Output the [X, Y] coordinate of the center of the cell containing the given text.  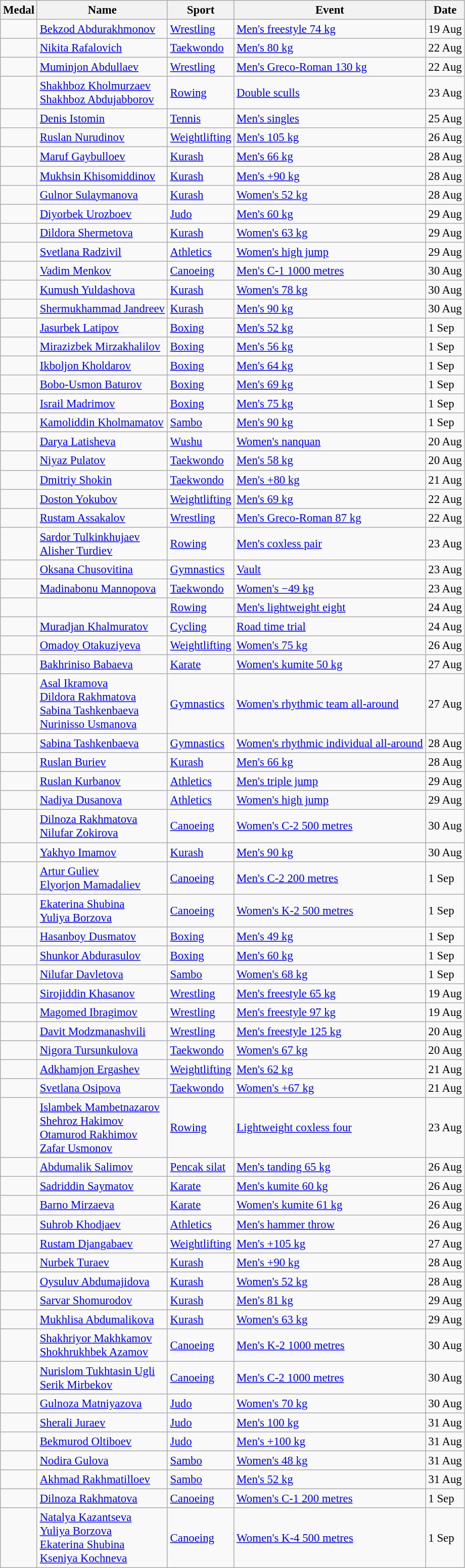
Men's 56 kg [330, 347]
Men's 49 kg [330, 936]
Akhmad Rakhmatilloev [102, 1480]
Sarvar Shomurodov [102, 1301]
Dildora Shermetova [102, 233]
Nurislom Tukhtasin UgliSerik Mirbekov [102, 1378]
Dmitriy Shokin [102, 480]
Cycling [201, 626]
Women's C-2 500 metres [330, 826]
Tennis [201, 119]
Men's freestyle 65 kg [330, 993]
Mirazizbek Mirzakhalilov [102, 347]
Vadim Menkov [102, 271]
Ikboljon Kholdarov [102, 366]
Name [102, 10]
Sherali Juraev [102, 1423]
Wushu [201, 442]
Men's 80 kg [330, 48]
Women's −49 kg [330, 588]
Gulnoza Matniyazova [102, 1404]
Men's C-2 200 metres [330, 878]
Pencak silat [201, 1167]
Women's 67 kg [330, 1050]
Omadoy Otakuziyeva [102, 645]
Diyorbek Urozboev [102, 214]
Men's C-1 1000 metres [330, 271]
Maruf Gaybulloev [102, 157]
Sadriddin Saymatov [102, 1186]
Sardor TulkinkhujaevAlisher Turdiev [102, 544]
Barno Mirzaeva [102, 1206]
Shermukhammad Jandreev [102, 309]
Men's singles [330, 119]
Medal [19, 10]
Men's freestyle 125 kg [330, 1031]
Gulnor Sulaymanova [102, 195]
Sirojiddin Khasanov [102, 993]
Women's kumite 50 kg [330, 665]
Men's +105 kg [330, 1243]
Men's coxless pair [330, 544]
Nurbek Turaev [102, 1262]
Women's 68 kg [330, 975]
Men's +100 kg [330, 1442]
Muminjon Abdullaev [102, 67]
Men's 75 kg [330, 404]
Date [445, 10]
Men's K-2 1000 metres [330, 1346]
Yakhyo Imamov [102, 852]
Asal IkramovaDildora RakhmatovaSabina TashkenbaevaNurinisso Usmanova [102, 704]
Men's freestyle 74 kg [330, 29]
Men's C-2 1000 metres [330, 1378]
Women's rhythmic individual all-around [330, 744]
Nigora Tursunkulova [102, 1050]
Nilufar Davletova [102, 975]
Double sculls [330, 93]
Magomed Ibragimov [102, 1012]
Women's kumite 61 kg [330, 1206]
Women's nanquan [330, 442]
Event [330, 10]
Men's 81 kg [330, 1301]
Ekaterina ShubinaYuliya Borzova [102, 911]
Ruslan Buriev [102, 762]
Doston Yokubov [102, 499]
Men's triple jump [330, 781]
Abdumalik Salimov [102, 1167]
Women's 48 kg [330, 1461]
Men's hammer throw [330, 1224]
Shunkor Abdurasulov [102, 955]
Svetlana Osipova [102, 1088]
Suhrob Khodjaev [102, 1224]
Adkhamjon Ergashev [102, 1070]
Lightweight coxless four [330, 1128]
Women's C-1 200 metres [330, 1499]
Bekmurod Oltiboev [102, 1442]
Ruslan Kurbanov [102, 781]
Bakhriniso Babaeva [102, 665]
Women's 75 kg [330, 645]
Svetlana Radzivil [102, 252]
Men's 105 kg [330, 138]
Women's rhythmic team all-around [330, 704]
Islambek MambetnazarovShehroz HakimovOtamurod RakhimovZafar Usmonov [102, 1128]
Denis Istomin [102, 119]
Davit Modzmanashvili [102, 1031]
Dilnoza Rakhmatova [102, 1499]
Kumush Yuldashova [102, 290]
Nodira Gulova [102, 1461]
Oysuluv Abdumajidova [102, 1281]
Men's 64 kg [330, 366]
Women's 70 kg [330, 1404]
Bobo-Usmon Baturov [102, 385]
Ruslan Nurudinov [102, 138]
Men's +80 kg [330, 480]
Israil Madrimov [102, 404]
Bekzod Abdurakhmonov [102, 29]
Men's tanding 65 kg [330, 1167]
Darya Latisheva [102, 442]
Shakhriyor MakhkamovShokhrukhbek Azamov [102, 1346]
Men's 62 kg [330, 1070]
Hasanboy Dusmatov [102, 936]
Women's 78 kg [330, 290]
Kamoliddin Kholmamatov [102, 423]
Nikita Rafalovich [102, 48]
Sport [201, 10]
Rustam Djangabaev [102, 1243]
Vault [330, 570]
Rustam Assakalov [102, 518]
Muradjan Khalmuratov [102, 626]
Men's 58 kg [330, 461]
Mukhlisa Abdumalikova [102, 1319]
Men's freestyle 97 kg [330, 1012]
Niyaz Pulatov [102, 461]
Women's +67 kg [330, 1088]
Men's 100 kg [330, 1423]
Men's Greco-Roman 130 kg [330, 67]
Sabina Tashkenbaeva [102, 744]
Mukhsin Khisomiddinov [102, 176]
Men's lightweight eight [330, 608]
Dilnoza RakhmatovaNilufar Zokirova [102, 826]
Men's kumite 60 kg [330, 1186]
Oksana Chusovitina [102, 570]
Madinabonu Mannopova [102, 588]
Nadiya Dusanova [102, 800]
Shakhboz KholmurzaevShakhboz Abdujabborov [102, 93]
Men's Greco-Roman 87 kg [330, 518]
Road time trial [330, 626]
Jasurbek Latipov [102, 328]
Artur GulievElyorjon Mamadaliev [102, 878]
Women's K-2 500 metres [330, 911]
25 Aug [445, 119]
